Provide the [X, Y] coordinate of the cell's center where the given text is located.  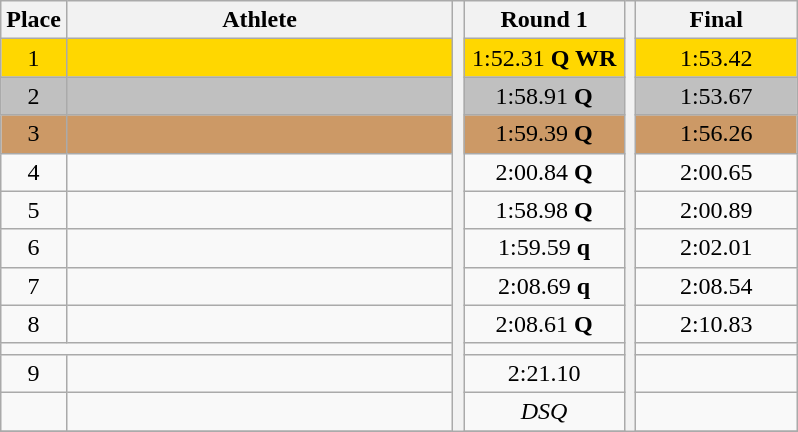
1:53.67 [716, 96]
Final [716, 20]
1:59.59 q [544, 248]
8 [34, 324]
5 [34, 210]
2:00.84 Q [544, 172]
2:02.01 [716, 248]
2:21.10 [544, 373]
1:58.91 Q [544, 96]
DSQ [544, 411]
2:08.69 q [544, 286]
2:00.89 [716, 210]
6 [34, 248]
1:59.39 Q [544, 134]
2 [34, 96]
2:00.65 [716, 172]
1:58.98 Q [544, 210]
1:52.31 Q WR [544, 58]
9 [34, 373]
2:08.61 Q [544, 324]
3 [34, 134]
4 [34, 172]
2:08.54 [716, 286]
7 [34, 286]
1:53.42 [716, 58]
1 [34, 58]
2:10.83 [716, 324]
Place [34, 20]
Round 1 [544, 20]
Athlete [259, 20]
1:56.26 [716, 134]
